Extract the [X, Y] coordinate from the center of the cell holding the provided text.  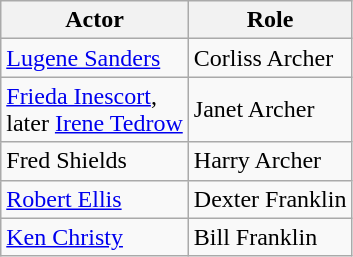
Bill Franklin [270, 237]
Janet Archer [270, 110]
Actor [95, 20]
Role [270, 20]
Dexter Franklin [270, 199]
Harry Archer [270, 161]
Corliss Archer [270, 58]
Frieda Inescort,later Irene Tedrow [95, 110]
Fred Shields [95, 161]
Lugene Sanders [95, 58]
Robert Ellis [95, 199]
Ken Christy [95, 237]
